Extract the (X, Y) coordinate from the center of the cell holding the provided text.  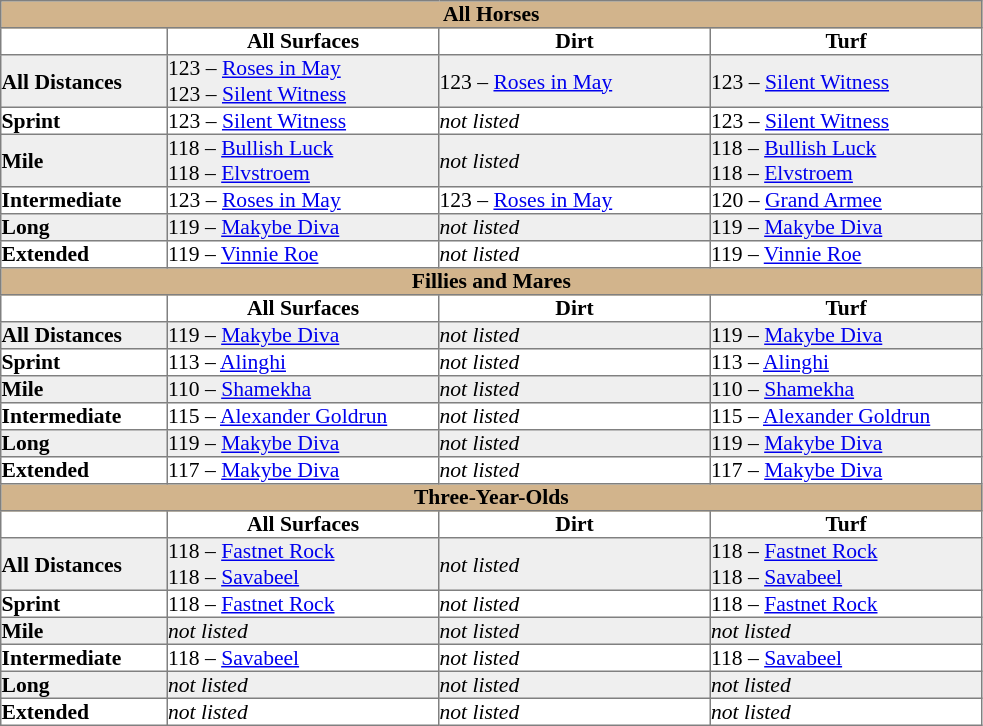
Three-Year-Olds (492, 498)
All Horses (492, 14)
120 – Grand Armee (846, 200)
Fillies and Mares (492, 282)
123 – Roses in May 123 – Silent Witness (303, 81)
